Extract the [X, Y] coordinate from the center of the cell holding the provided text.  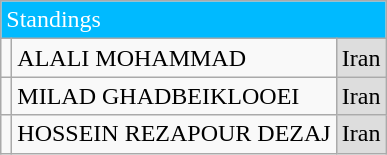
Standings [194, 20]
HOSSEIN REZAPOUR DEZAJ [174, 134]
MILAD GHADBEIKLOOEI [174, 96]
ALALI MOHAMMAD [174, 58]
